From the cell containing the given text, extract its center point as (x, y) coordinate. 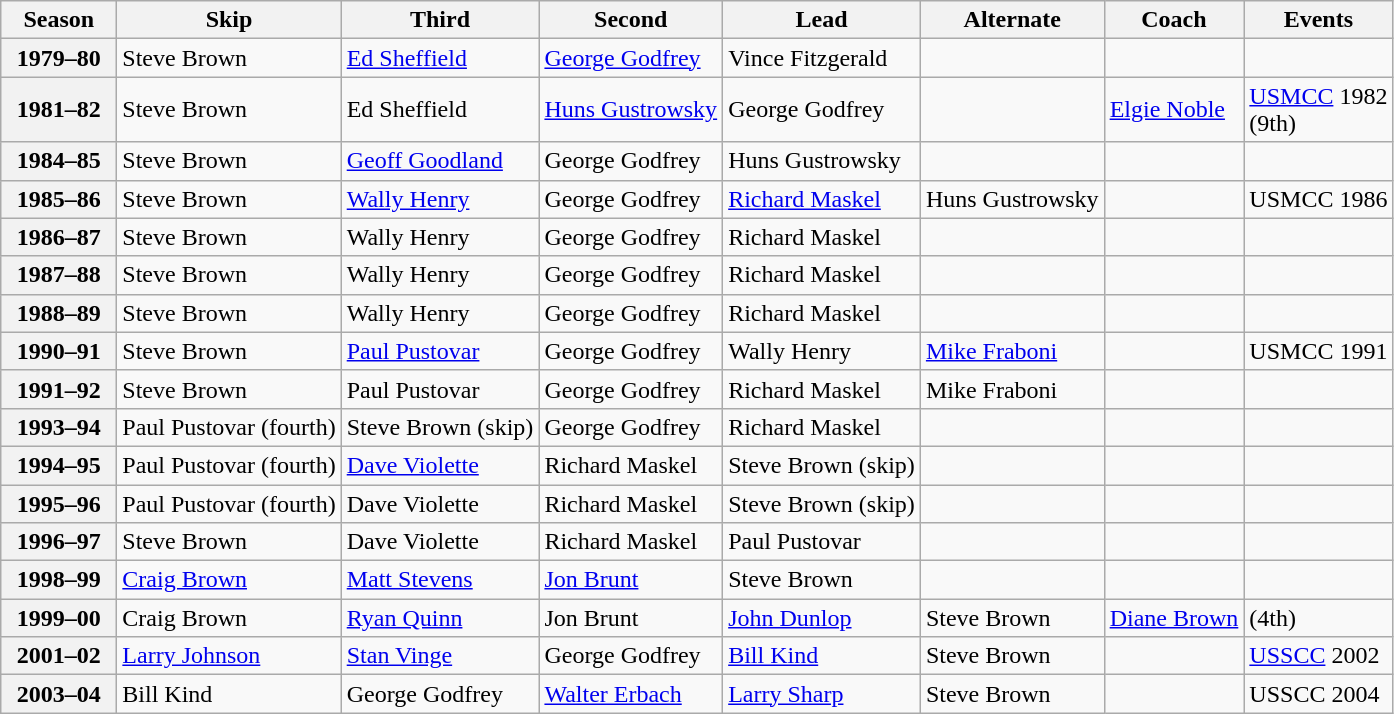
2001–02 (59, 656)
2003–04 (59, 694)
Geoff Goodland (440, 161)
Ryan Quinn (440, 618)
1996–97 (59, 542)
USSCC 2004 (1318, 694)
Stan Vinge (440, 656)
Skip (229, 20)
Matt Stevens (440, 580)
1993–94 (59, 427)
Events (1318, 20)
Third (440, 20)
USMCC 1982 (9th) (1318, 110)
John Dunlop (822, 618)
1986–87 (59, 237)
Second (631, 20)
1991–92 (59, 389)
1988–89 (59, 313)
Diane Brown (1174, 618)
1981–82 (59, 110)
Season (59, 20)
1998–99 (59, 580)
1985–86 (59, 199)
Alternate (1012, 20)
Larry Sharp (822, 694)
1984–85 (59, 161)
1987–88 (59, 275)
Lead (822, 20)
1995–96 (59, 503)
Larry Johnson (229, 656)
1999–00 (59, 618)
USMCC 1986 (1318, 199)
1979–80 (59, 58)
1990–91 (59, 351)
USMCC 1991 (1318, 351)
1994–95 (59, 465)
Walter Erbach (631, 694)
Elgie Noble (1174, 110)
Coach (1174, 20)
USSCC 2002 (1318, 656)
(4th) (1318, 618)
Vince Fitzgerald (822, 58)
